For the text-containing cell, return its midpoint in [X, Y] coordinate format. 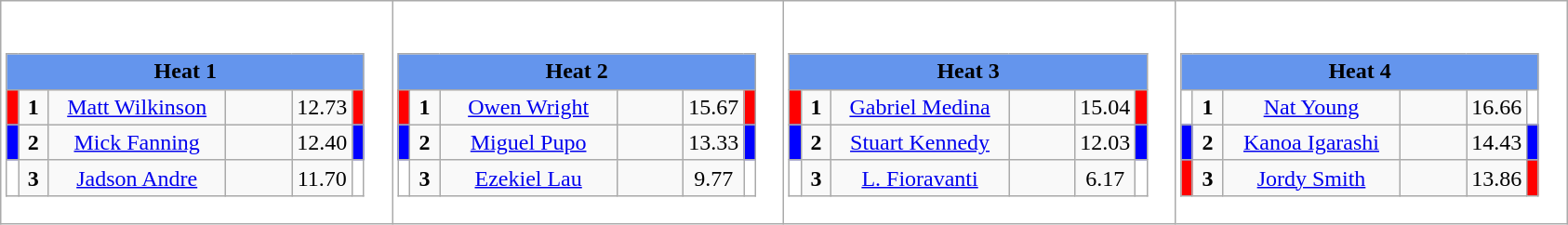
Owen Wright [528, 107]
12.40 [322, 142]
11.70 [322, 178]
13.33 [714, 142]
Ezekiel Lau [528, 178]
12.03 [1105, 142]
15.67 [714, 107]
13.86 [1497, 178]
16.66 [1497, 107]
Heat 1 1 Matt Wilkinson 12.73 2 Mick Fanning 12.40 3 Jadson Andre 11.70 [197, 112]
Heat 3 [968, 72]
6.17 [1105, 178]
Jadson Andre [138, 178]
9.77 [714, 178]
Heat 2 [577, 72]
Gabriel Medina [921, 107]
Kanoa Igarashi [1311, 142]
Nat Young [1311, 107]
L. Fioravanti [921, 178]
Stuart Kennedy [921, 142]
Heat 3 1 Gabriel Medina 15.04 2 Stuart Kennedy 12.03 3 L. Fioravanti 6.17 [980, 112]
Heat 2 1 Owen Wright 15.67 2 Miguel Pupo 13.33 3 Ezekiel Lau 9.77 [588, 112]
Jordy Smith [1311, 178]
15.04 [1105, 107]
Miguel Pupo [528, 142]
Heat 4 1 Nat Young 16.66 2 Kanoa Igarashi 14.43 3 Jordy Smith 13.86 [1371, 112]
12.73 [322, 107]
14.43 [1497, 142]
Mick Fanning [138, 142]
Heat 1 [185, 72]
Matt Wilkinson [138, 107]
Heat 4 [1360, 72]
